Return the [X, Y] coordinate for the center point of the cell that contains the specified text.  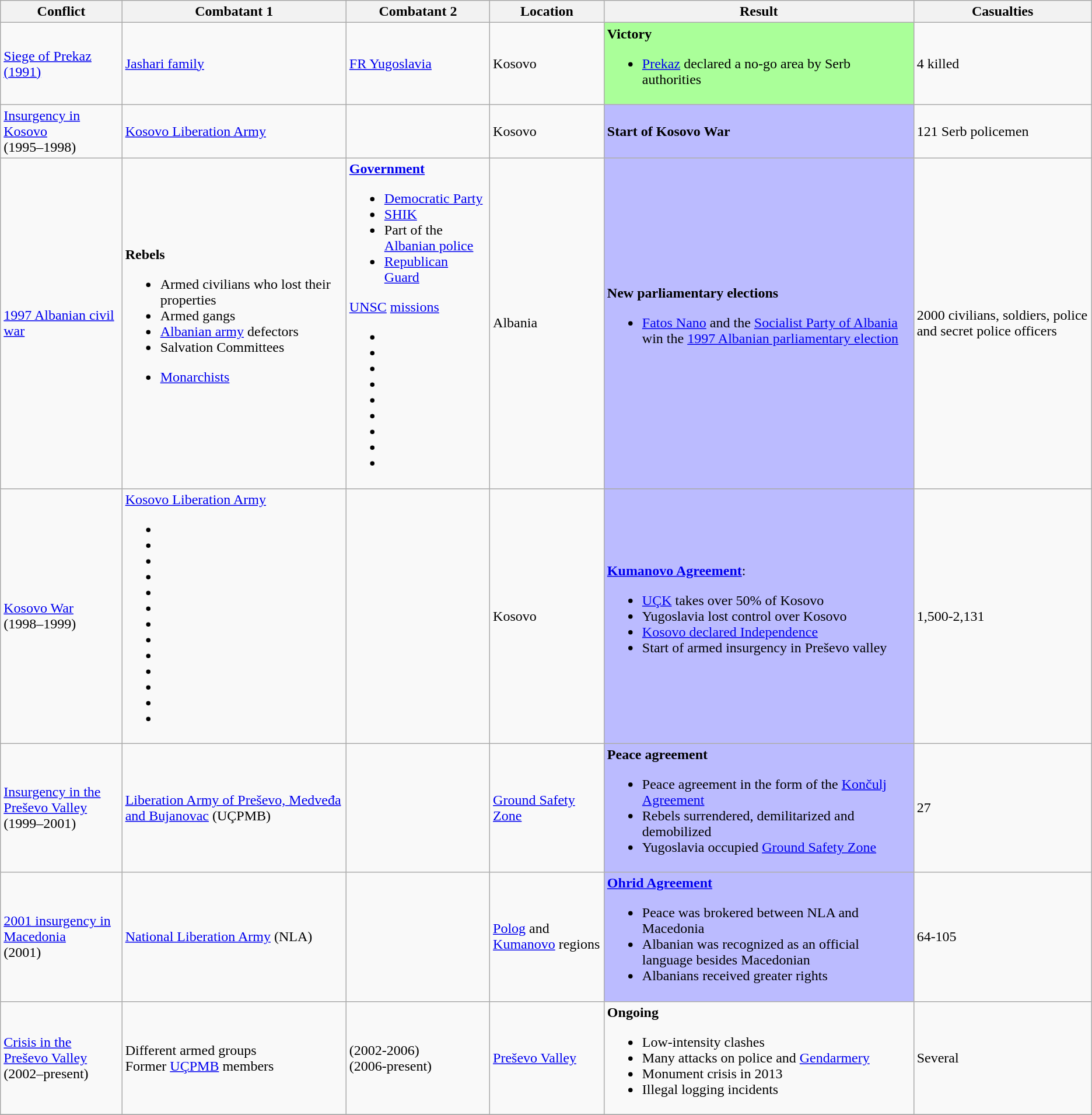
Several [1002, 1058]
Jashari family [234, 64]
Ground Safety Zone [547, 808]
Liberation Army of Preševo, Medveđa and Bujanovac (UÇPMB) [234, 808]
(2002-2006) (2006-present) [418, 1058]
Different armed groupsFormer UÇPMB members [234, 1058]
New parliamentary electionsFatos Nano and the Socialist Party of Albania win the 1997 Albanian parliamentary election [758, 323]
Casualties [1002, 12]
4 killed [1002, 64]
Insurgency in Kosovo(1995–1998) [61, 131]
121 Serb policemen [1002, 131]
64-105 [1002, 937]
Start of Kosovo War [758, 131]
Combatant 1 [234, 12]
Conflict [61, 12]
27 [1002, 808]
Kosovo War(1998–1999) [61, 616]
VictoryPrekaz declared a no-go area by Serb authorities [758, 64]
Polog and Kumanovo regions [547, 937]
2000 civilians, soldiers, police and secret police officers [1002, 323]
Albania [547, 323]
1,500-2,131 [1002, 616]
FR Yugoslavia [418, 64]
Preševo Valley [547, 1058]
GovernmentDemocratic PartySHIKPart of the Albanian policeRepublican Guard UNSC missions [418, 323]
Insurgency in the Preševo Valley(1999–2001) [61, 808]
National Liberation Army (NLA) [234, 937]
Combatant 2 [418, 12]
1997 Albanian civil war [61, 323]
2001 insurgency in Macedonia(2001) [61, 937]
Result [758, 12]
Siege of Prekaz (1991) [61, 64]
Location [547, 12]
RebelsArmed civilians who lost their propertiesArmed gangsAlbanian army defectorsSalvation CommitteesMonarchists [234, 323]
OngoingLow-intensity clashesMany attacks on police and GendarmeryMonument crisis in 2013Illegal logging incidents [758, 1058]
Crisis in the Preševo Valley(2002–present) [61, 1058]
